Return (X, Y) of the center of cell containing provided text 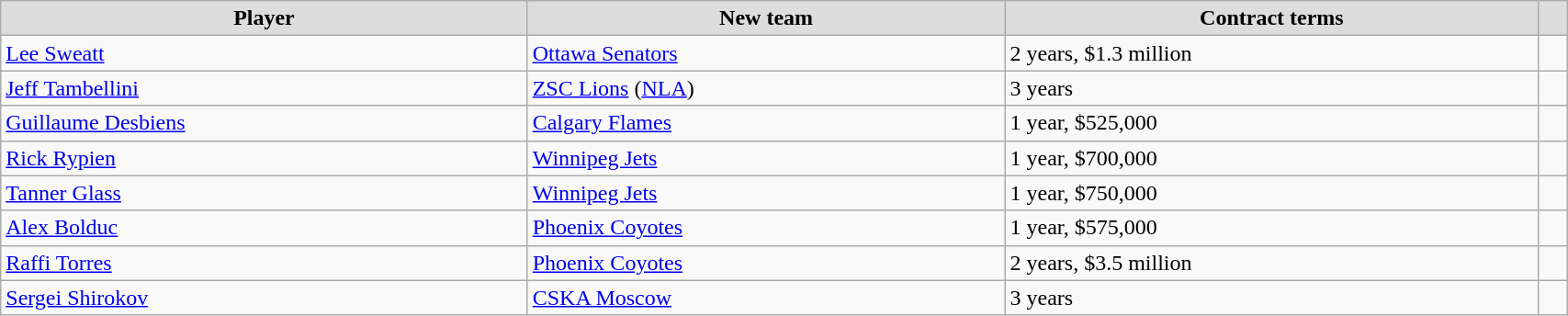
New team (766, 18)
Sergei Shirokov (265, 298)
1 year, $525,000 (1271, 123)
2 years, $1.3 million (1271, 53)
ZSC Lions (NLA) (766, 88)
Tanner Glass (265, 193)
Ottawa Senators (766, 53)
CSKA Moscow (766, 298)
Guillaume Desbiens (265, 123)
Contract terms (1271, 18)
Jeff Tambellini (265, 88)
1 year, $750,000 (1271, 193)
1 year, $575,000 (1271, 228)
2 years, $3.5 million (1271, 263)
Calgary Flames (766, 123)
Alex Bolduc (265, 228)
Rick Rypien (265, 158)
Raffi Torres (265, 263)
Lee Sweatt (265, 53)
Player (265, 18)
1 year, $700,000 (1271, 158)
